Identify which cell holds the provided text, then report its (X, Y) central coordinate. 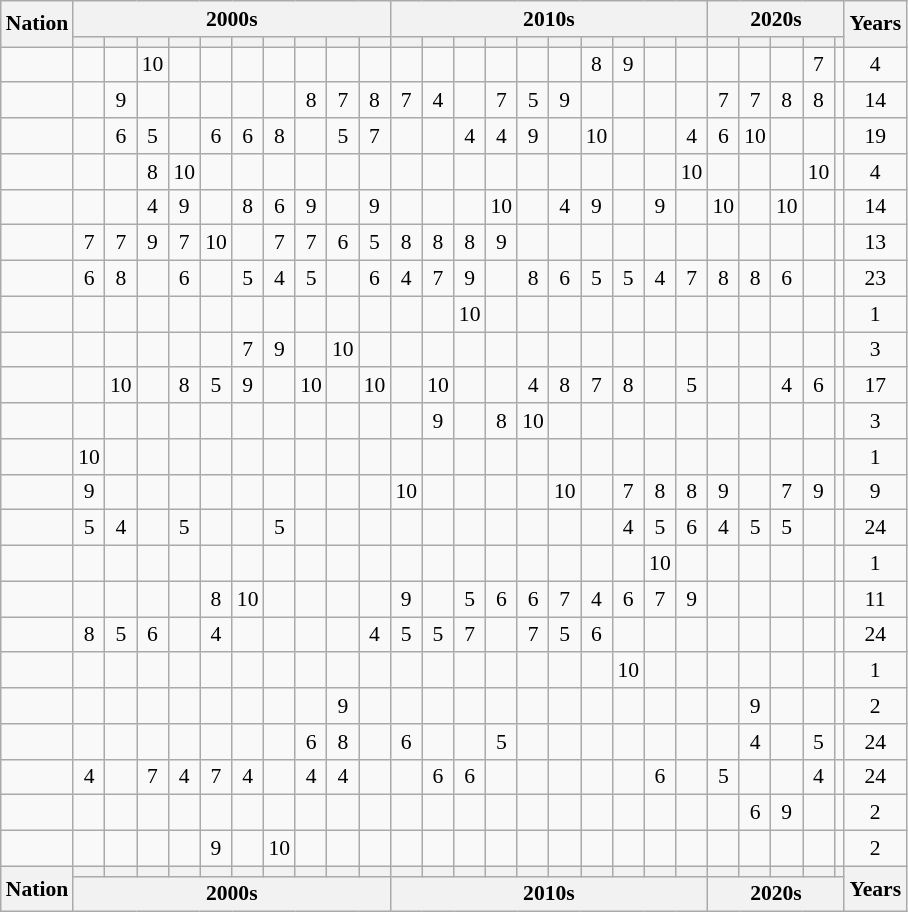
17 (875, 386)
11 (875, 599)
23 (875, 279)
13 (875, 243)
19 (875, 136)
